For the text-containing cell, return its midpoint in (x, y) coordinate format. 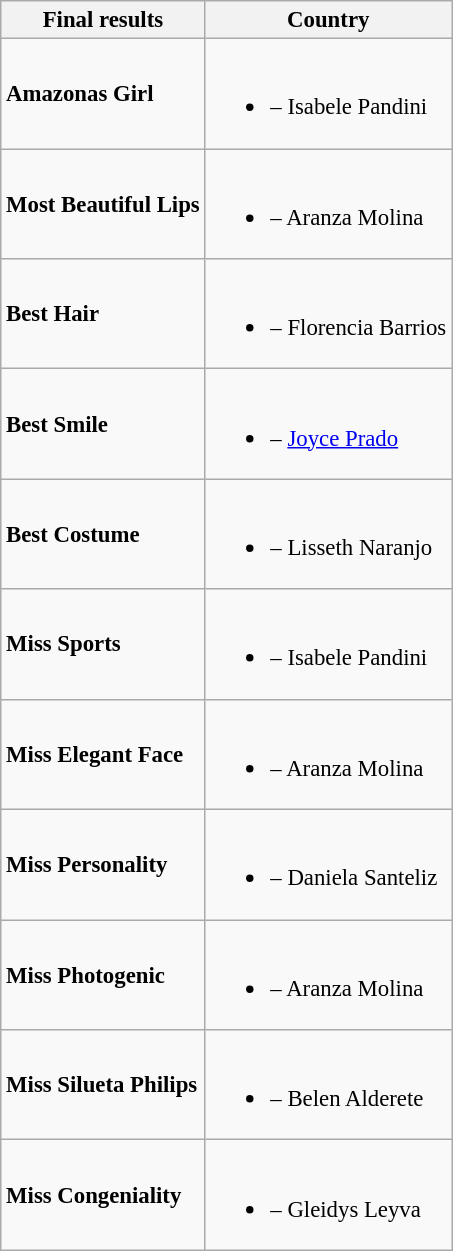
Country (328, 20)
Final results (103, 20)
Miss Personality (103, 865)
Miss Photogenic (103, 975)
– Joyce Prado (328, 424)
Best Smile (103, 424)
Miss Elegant Face (103, 754)
– Lisseth Naranjo (328, 534)
Best Hair (103, 314)
Best Costume (103, 534)
Amazonas Girl (103, 94)
Miss Silueta Philips (103, 1085)
– Daniela Santeliz (328, 865)
Miss Sports (103, 644)
– Florencia Barrios (328, 314)
Most Beautiful Lips (103, 204)
– Gleidys Leyva (328, 1195)
Miss Congeniality (103, 1195)
– Belen Alderete (328, 1085)
